From the cell containing the given text, extract its center point as [x, y] coordinate. 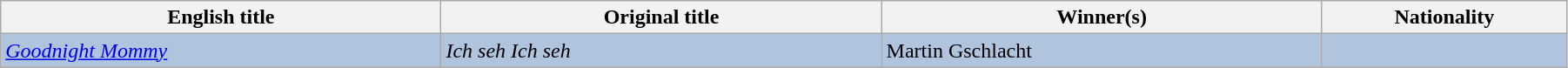
Martin Gschlacht [1102, 51]
Goodnight Mommy [221, 51]
Ich seh Ich seh [661, 51]
Winner(s) [1102, 17]
Original title [661, 17]
Nationality [1444, 17]
English title [221, 17]
